Find where the given text appears and provide that cell's center as (X, Y) coordinate. 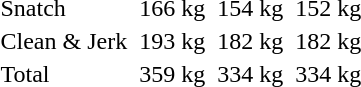
182 kg (250, 41)
193 kg (172, 41)
